Output the [x, y] coordinate of the center of the cell containing the given text.  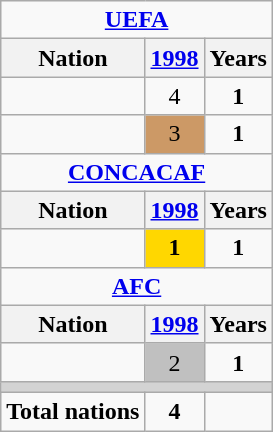
UEFA [137, 20]
CONCACAF [137, 172]
AFC [137, 286]
3 [174, 134]
Total nations [73, 411]
2 [174, 362]
